For the text-containing cell, return its midpoint in (X, Y) coordinate format. 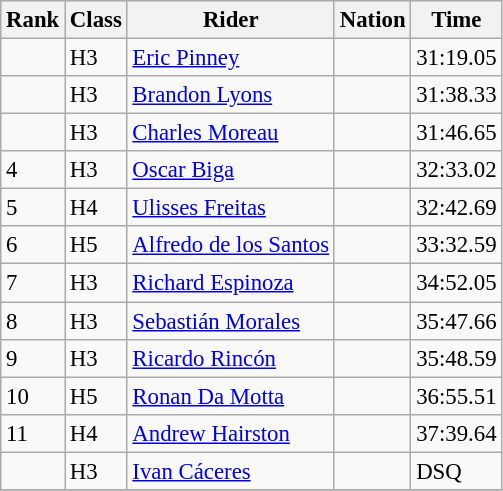
Alfredo de los Santos (230, 245)
Brandon Lyons (230, 95)
35:48.59 (456, 358)
31:38.33 (456, 95)
Ulisses Freitas (230, 208)
34:52.05 (456, 283)
37:39.64 (456, 433)
36:55.51 (456, 396)
11 (33, 433)
Time (456, 20)
31:46.65 (456, 133)
6 (33, 245)
4 (33, 170)
32:33.02 (456, 170)
Andrew Hairston (230, 433)
Nation (372, 20)
Rank (33, 20)
Ivan Cáceres (230, 471)
DSQ (456, 471)
Richard Espinoza (230, 283)
Ricardo Rincón (230, 358)
Eric Pinney (230, 58)
10 (33, 396)
Class (96, 20)
31:19.05 (456, 58)
Ronan Da Motta (230, 396)
Charles Moreau (230, 133)
5 (33, 208)
32:42.69 (456, 208)
8 (33, 321)
33:32.59 (456, 245)
35:47.66 (456, 321)
Rider (230, 20)
7 (33, 283)
Sebastián Morales (230, 321)
9 (33, 358)
Oscar Biga (230, 170)
